Capture the cell that displays the provided text and extract its [X, Y] central coordinate. 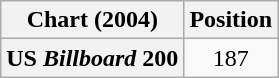
187 [231, 58]
US Billboard 200 [92, 58]
Chart (2004) [92, 20]
Position [231, 20]
